Scan for the cell matching the given text and deliver its [x, y] coordinate at center. 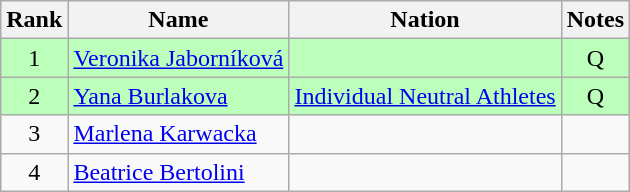
Yana Burlakova [178, 96]
Individual Neutral Athletes [425, 96]
1 [34, 58]
Rank [34, 20]
Name [178, 20]
Beatrice Bertolini [178, 172]
3 [34, 134]
Marlena Karwacka [178, 134]
Notes [595, 20]
2 [34, 96]
Veronika Jaborníková [178, 58]
4 [34, 172]
Nation [425, 20]
